Return [x, y] of the center of cell containing provided text 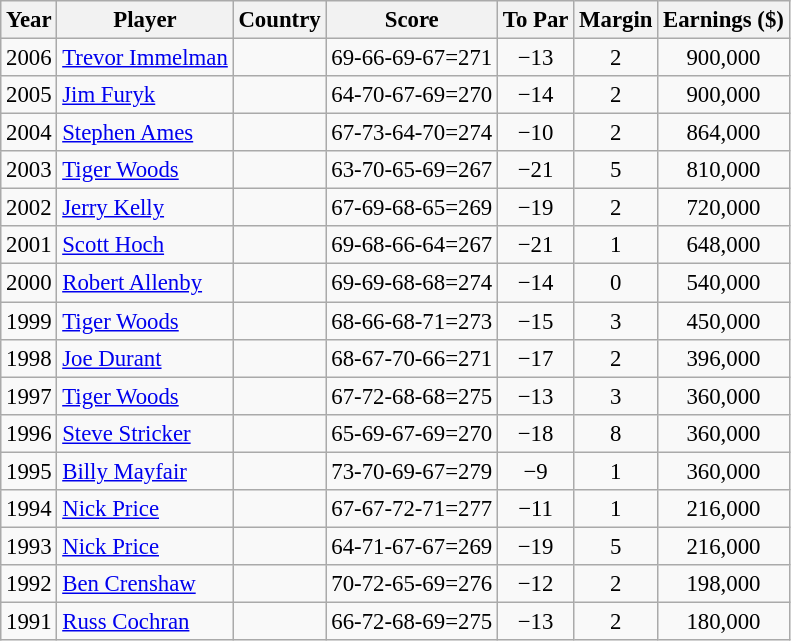
−11 [535, 509]
67-72-68-68=275 [412, 396]
67-73-64-70=274 [412, 133]
1997 [29, 396]
−18 [535, 433]
Margin [616, 20]
1998 [29, 358]
Scott Hoch [145, 245]
65-69-67-69=270 [412, 433]
864,000 [724, 133]
8 [616, 433]
Stephen Ames [145, 133]
Score [412, 20]
69-68-66-64=267 [412, 245]
198,000 [724, 584]
648,000 [724, 245]
1999 [29, 321]
−12 [535, 584]
69-69-68-68=274 [412, 283]
66-72-68-69=275 [412, 621]
68-66-68-71=273 [412, 321]
2004 [29, 133]
Trevor Immelman [145, 58]
67-69-68-65=269 [412, 208]
70-72-65-69=276 [412, 584]
64-71-67-67=269 [412, 546]
Robert Allenby [145, 283]
63-70-65-69=267 [412, 170]
2006 [29, 58]
Ben Crenshaw [145, 584]
1991 [29, 621]
Steve Stricker [145, 433]
540,000 [724, 283]
Joe Durant [145, 358]
−10 [535, 133]
−15 [535, 321]
Player [145, 20]
1992 [29, 584]
Russ Cochran [145, 621]
To Par [535, 20]
Billy Mayfair [145, 471]
Jerry Kelly [145, 208]
0 [616, 283]
73-70-69-67=279 [412, 471]
Jim Furyk [145, 95]
720,000 [724, 208]
Earnings ($) [724, 20]
2000 [29, 283]
2002 [29, 208]
1993 [29, 546]
Country [280, 20]
450,000 [724, 321]
−17 [535, 358]
67-67-72-71=277 [412, 509]
180,000 [724, 621]
396,000 [724, 358]
Year [29, 20]
1995 [29, 471]
2003 [29, 170]
64-70-67-69=270 [412, 95]
810,000 [724, 170]
1996 [29, 433]
1994 [29, 509]
−9 [535, 471]
2001 [29, 245]
69-66-69-67=271 [412, 58]
68-67-70-66=271 [412, 358]
2005 [29, 95]
